For the text-containing cell, return its midpoint in [x, y] coordinate format. 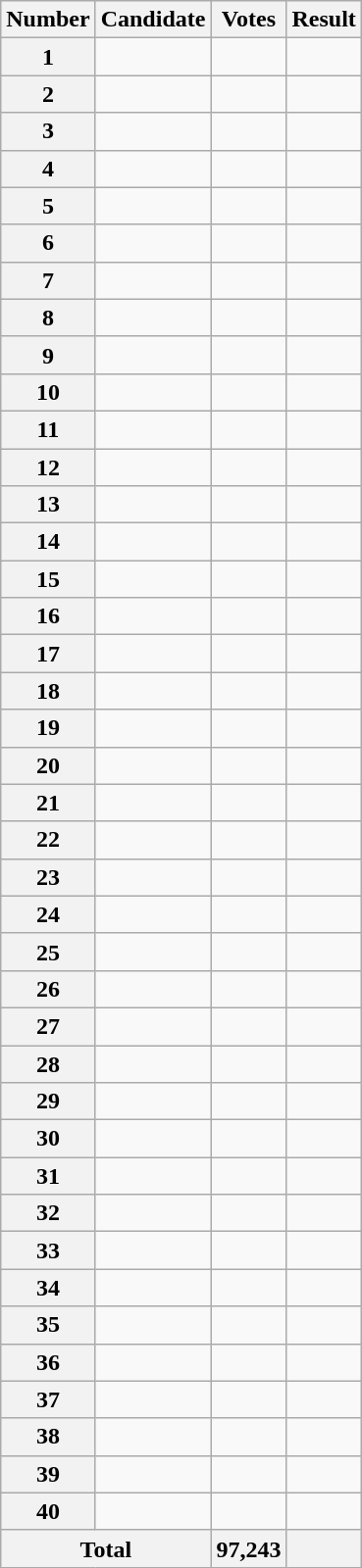
11 [48, 429]
1 [48, 57]
35 [48, 1325]
40 [48, 1511]
25 [48, 952]
Votes [249, 20]
Total [106, 1548]
31 [48, 1176]
4 [48, 169]
21 [48, 803]
7 [48, 280]
24 [48, 914]
29 [48, 1102]
13 [48, 505]
33 [48, 1250]
37 [48, 1399]
Result [324, 20]
36 [48, 1362]
19 [48, 728]
22 [48, 840]
38 [48, 1437]
8 [48, 318]
Number [48, 20]
18 [48, 691]
5 [48, 206]
9 [48, 355]
34 [48, 1288]
17 [48, 654]
2 [48, 94]
6 [48, 243]
15 [48, 579]
30 [48, 1139]
12 [48, 467]
39 [48, 1474]
16 [48, 616]
23 [48, 877]
27 [48, 1026]
26 [48, 989]
28 [48, 1063]
3 [48, 131]
32 [48, 1213]
97,243 [249, 1548]
14 [48, 542]
10 [48, 392]
20 [48, 765]
Candidate [153, 20]
